Locate the cell with the specified text and output its [X, Y] center coordinate. 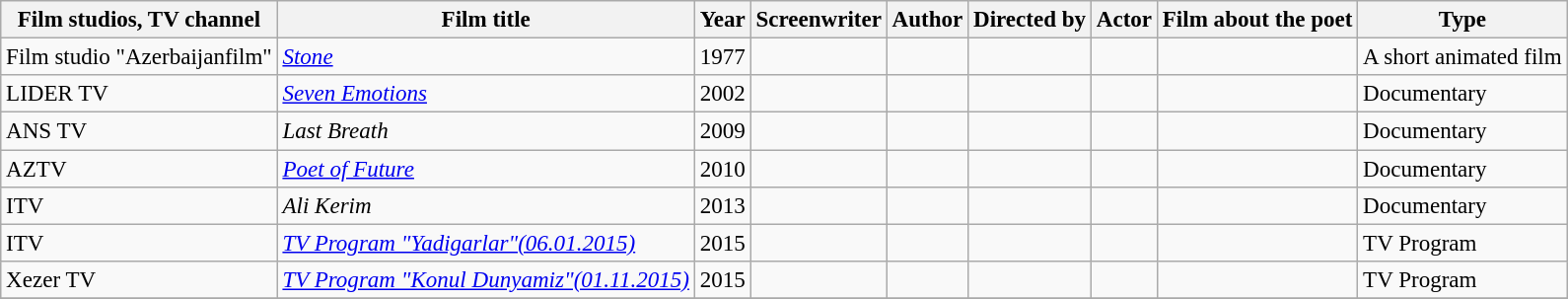
Film studios, TV channel [139, 20]
2009 [722, 131]
1977 [722, 57]
ANS TV [139, 131]
2010 [722, 169]
Film about the poet [1256, 20]
TV Program "Konul Dunyamiz"(01.11.2015) [485, 280]
Film title [485, 20]
Screenwriter [819, 20]
Type [1462, 20]
2002 [722, 94]
A short animated film [1462, 57]
Year [722, 20]
Xezer TV [139, 280]
AZTV [139, 169]
TV Program "Yadigarlar"(06.01.2015) [485, 243]
LIDER TV [139, 94]
Ali Kerim [485, 206]
2013 [722, 206]
Stone [485, 57]
Seven Emotions [485, 94]
Last Breath [485, 131]
Directed by [1030, 20]
Author [927, 20]
Film studio "Azerbaijanfilm" [139, 57]
Actor [1124, 20]
Poet of Future [485, 169]
